For the text-containing cell, return its midpoint in (X, Y) coordinate format. 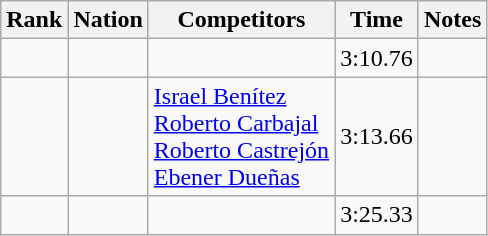
Rank (34, 20)
Competitors (241, 20)
3:13.66 (377, 136)
Notes (452, 20)
3:25.33 (377, 215)
Nation (108, 20)
Israel BenítezRoberto CarbajalRoberto CastrejónEbener Dueñas (241, 136)
Time (377, 20)
3:10.76 (377, 58)
